Extract the (x, y) coordinate from the center of the cell holding the provided text.  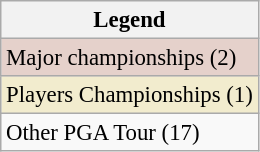
Legend (130, 20)
Other PGA Tour (17) (130, 133)
Players Championships (1) (130, 95)
Major championships (2) (130, 58)
